Determine the [X, Y] coordinate at the center of the cell enclosing the given text.  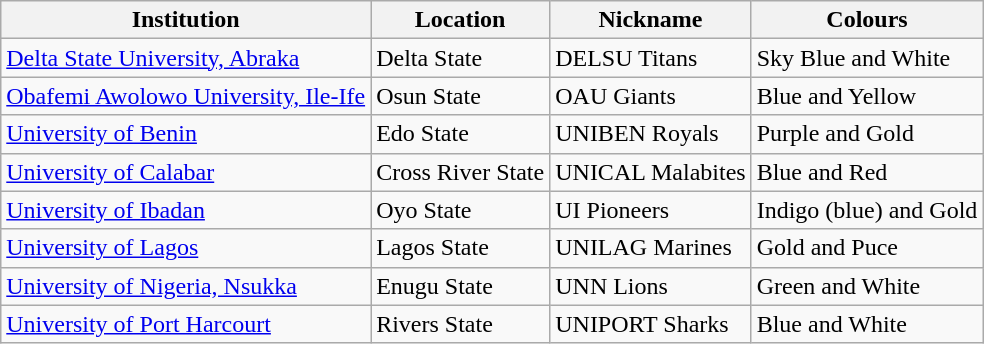
Sky Blue and White [867, 58]
University of Lagos [186, 248]
Delta State University, Abraka [186, 58]
University of Calabar [186, 172]
Lagos State [460, 248]
Colours [867, 20]
Nickname [650, 20]
University of Nigeria, Nsukka [186, 286]
Delta State [460, 58]
Blue and Yellow [867, 96]
Institution [186, 20]
University of Ibadan [186, 210]
Green and White [867, 286]
Enugu State [460, 286]
UI Pioneers [650, 210]
Rivers State [460, 324]
UNICAL Malabites [650, 172]
University of Benin [186, 134]
Purple and Gold [867, 134]
UNILAG Marines [650, 248]
OAU Giants [650, 96]
UNN Lions [650, 286]
Cross River State [460, 172]
Gold and Puce [867, 248]
Location [460, 20]
Indigo (blue) and Gold [867, 210]
UNIPORT Sharks [650, 324]
DELSU Titans [650, 58]
University of Port Harcourt [186, 324]
Oyo State [460, 210]
Osun State [460, 96]
Edo State [460, 134]
Blue and Red [867, 172]
UNIBEN Royals [650, 134]
Obafemi Awolowo University, Ile-Ife [186, 96]
Blue and White [867, 324]
